For the text-containing cell, return its midpoint in [X, Y] coordinate format. 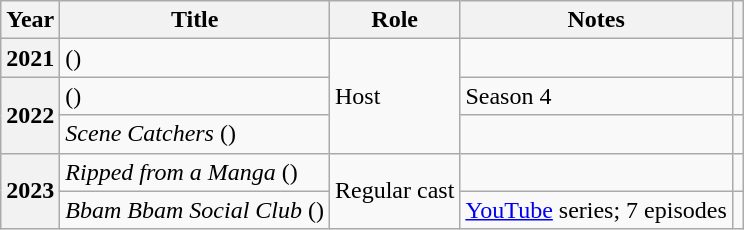
Scene Catchers () [195, 134]
Title [195, 20]
Regular cast [395, 191]
2022 [30, 115]
Year [30, 20]
2023 [30, 191]
Bbam Bbam Social Club () [195, 210]
Role [395, 20]
YouTube series; 7 episodes [596, 210]
Ripped from a Manga () [195, 172]
Host [395, 96]
Season 4 [596, 96]
2021 [30, 58]
Notes [596, 20]
